Output the (X, Y) coordinate of the center of the cell containing the given text.  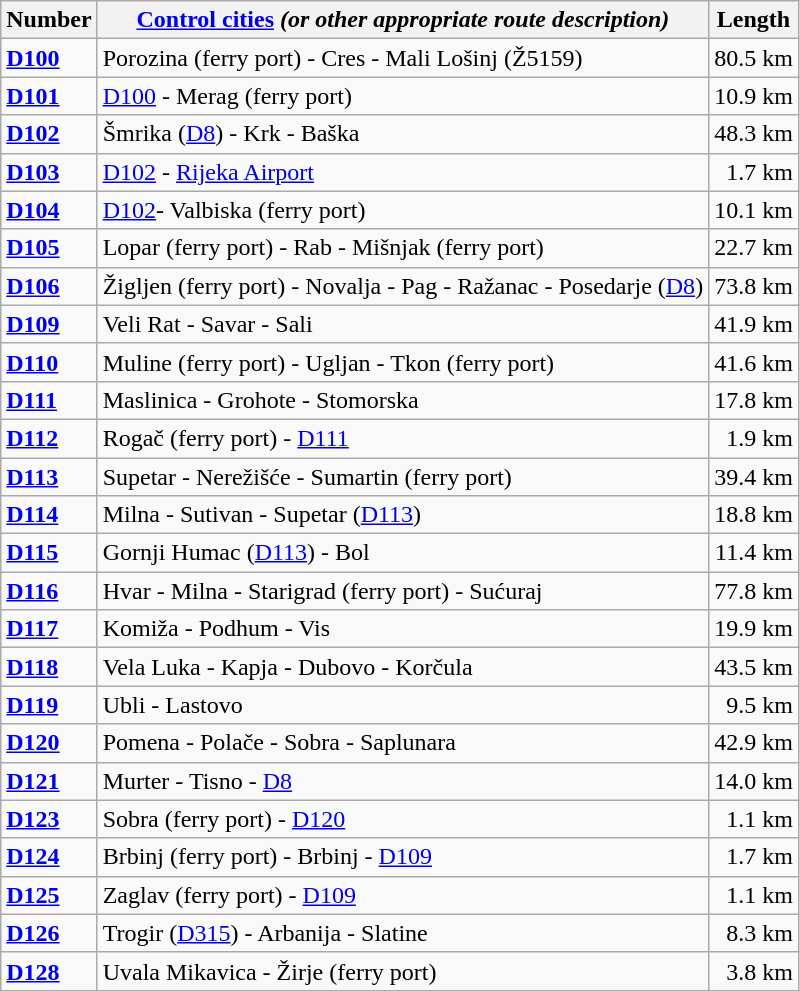
19.9 km (754, 629)
D112 (49, 438)
D115 (49, 553)
D106 (49, 286)
39.4 km (754, 477)
Number (49, 20)
Supetar - Nerežišće - Sumartin (ferry port) (403, 477)
D124 (49, 857)
48.3 km (754, 134)
10.1 km (754, 210)
Komiža - Podhum - Vis (403, 629)
Veli Rat - Savar - Sali (403, 324)
D114 (49, 515)
41.6 km (754, 362)
42.9 km (754, 743)
D103 (49, 172)
D100 (49, 58)
Hvar - Milna - Starigrad (ferry port) - Sućuraj (403, 591)
Brbinj (ferry port) - Brbinj - D109 (403, 857)
18.8 km (754, 515)
D118 (49, 667)
D126 (49, 933)
22.7 km (754, 248)
Milna - Sutivan - Supetar (D113) (403, 515)
Murter - Tisno - D8 (403, 781)
D109 (49, 324)
D104 (49, 210)
17.8 km (754, 400)
Sobra (ferry port) - D120 (403, 819)
Lopar (ferry port) - Rab - Mišnjak (ferry port) (403, 248)
9.5 km (754, 705)
8.3 km (754, 933)
Porozina (ferry port) - Cres - Mali Lošinj (Ž5159) (403, 58)
Šmrika (D8) - Krk - Baška (403, 134)
Length (754, 20)
D125 (49, 895)
43.5 km (754, 667)
D116 (49, 591)
77.8 km (754, 591)
D120 (49, 743)
Muline (ferry port) - Ugljan - Tkon (ferry port) (403, 362)
41.9 km (754, 324)
D111 (49, 400)
Vela Luka - Kapja - Dubovo - Korčula (403, 667)
D102- Valbiska (ferry port) (403, 210)
1.9 km (754, 438)
14.0 km (754, 781)
Zaglav (ferry port) - D109 (403, 895)
Gornji Humac (D113) - Bol (403, 553)
Trogir (D315) - Arbanija - Slatine (403, 933)
D123 (49, 819)
Maslinica - Grohote - Stomorska (403, 400)
D119 (49, 705)
D101 (49, 96)
Uvala Mikavica - Žirje (ferry port) (403, 971)
Control cities (or other appropriate route description) (403, 20)
Pomena - Polače - Sobra - Saplunara (403, 743)
Rogač (ferry port) - D111 (403, 438)
Ubli - Lastovo (403, 705)
80.5 km (754, 58)
Žigljen (ferry port) - Novalja - Pag - Ražanac - Posedarje (D8) (403, 286)
10.9 km (754, 96)
D105 (49, 248)
73.8 km (754, 286)
D110 (49, 362)
D102 (49, 134)
3.8 km (754, 971)
D117 (49, 629)
D121 (49, 781)
D128 (49, 971)
D102 - Rijeka Airport (403, 172)
D113 (49, 477)
11.4 km (754, 553)
D100 - Merag (ferry port) (403, 96)
